Capture the cell that displays the provided text and extract its (x, y) central coordinate. 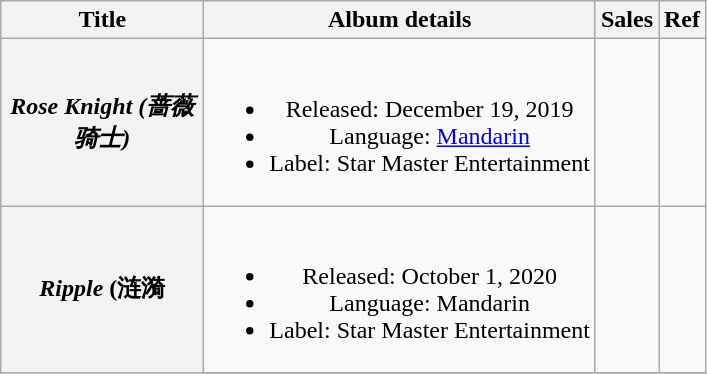
Title (102, 20)
Ref (682, 20)
Released: December 19, 2019Language: MandarinLabel: Star Master Entertainment (400, 122)
Sales (626, 20)
Ripple (涟漪 (102, 290)
Released: October 1, 2020Language: MandarinLabel: Star Master Entertainment (400, 290)
Album details (400, 20)
Rose Knight (蔷薇骑士) (102, 122)
